Pinpoint the cell where the given text exists, returning its (X, Y) midpoint coordinate. 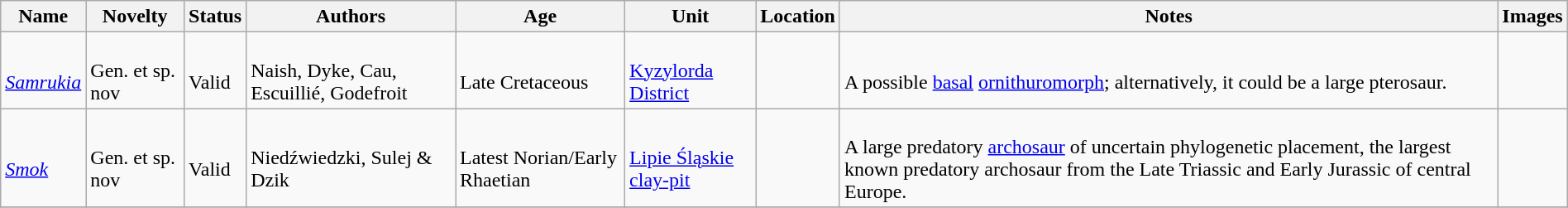
Naish, Dyke, Cau, Escuillié, Godefroit (351, 70)
Notes (1168, 17)
Name (43, 17)
A possible basal ornithuromorph; alternatively, it could be a large pterosaur. (1168, 70)
Images (1532, 17)
Unit (691, 17)
Authors (351, 17)
Smok (43, 157)
Status (215, 17)
Niedźwiedzki, Sulej & Dzik (351, 157)
Latest Norian/Early Rhaetian (541, 157)
Kyzylorda District (691, 70)
Lipie Śląskie clay-pit (691, 157)
Age (541, 17)
Location (798, 17)
Samrukia (43, 70)
Late Cretaceous (541, 70)
Novelty (136, 17)
